Return the [X, Y] coordinate for the center point of the cell that contains the specified text.  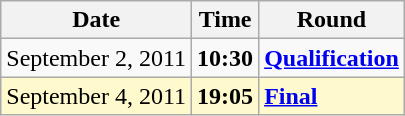
Qualification [332, 58]
September 4, 2011 [96, 96]
Date [96, 20]
Round [332, 20]
Final [332, 96]
September 2, 2011 [96, 58]
19:05 [226, 96]
10:30 [226, 58]
Time [226, 20]
